Identify which cell holds the provided text, then report its (X, Y) central coordinate. 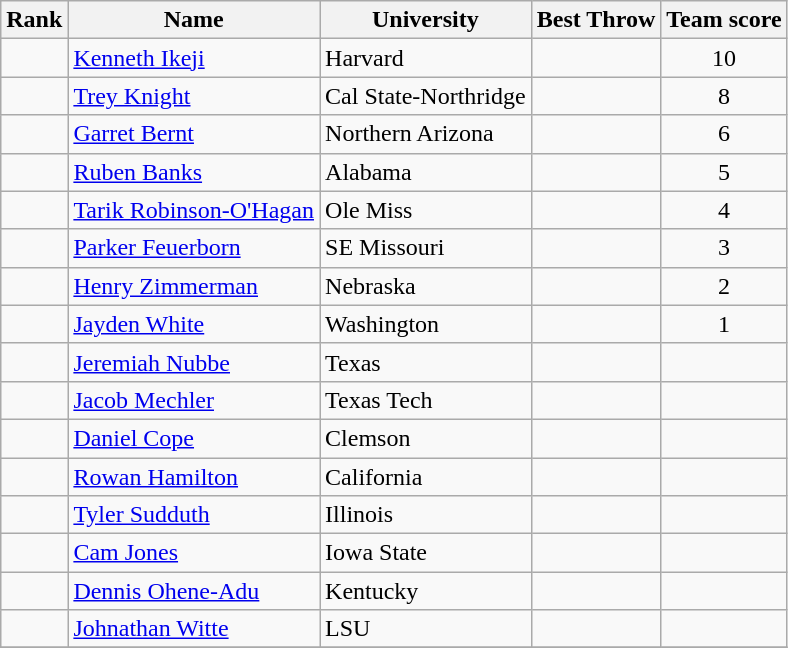
Rank (34, 20)
Best Throw (596, 20)
Daniel Cope (194, 438)
Henry Zimmerman (194, 286)
California (426, 477)
University (426, 20)
5 (724, 172)
Jacob Mechler (194, 400)
1 (724, 324)
Texas (426, 362)
4 (724, 210)
Cam Jones (194, 553)
Washington (426, 324)
Trey Knight (194, 96)
SE Missouri (426, 248)
Clemson (426, 438)
Parker Feuerborn (194, 248)
Tarik Robinson-O'Hagan (194, 210)
Ruben Banks (194, 172)
Tyler Sudduth (194, 515)
10 (724, 58)
Dennis Ohene-Adu (194, 591)
Nebraska (426, 286)
Rowan Hamilton (194, 477)
Kentucky (426, 591)
3 (724, 248)
Kenneth Ikeji (194, 58)
Team score (724, 20)
Alabama (426, 172)
Johnathan Witte (194, 629)
Northern Arizona (426, 134)
Name (194, 20)
Texas Tech (426, 400)
Ole Miss (426, 210)
Jeremiah Nubbe (194, 362)
2 (724, 286)
LSU (426, 629)
Iowa State (426, 553)
Harvard (426, 58)
6 (724, 134)
8 (724, 96)
Garret Bernt (194, 134)
Cal State-Northridge (426, 96)
Jayden White (194, 324)
Illinois (426, 515)
